Scan for the cell matching the given text and deliver its [X, Y] coordinate at center. 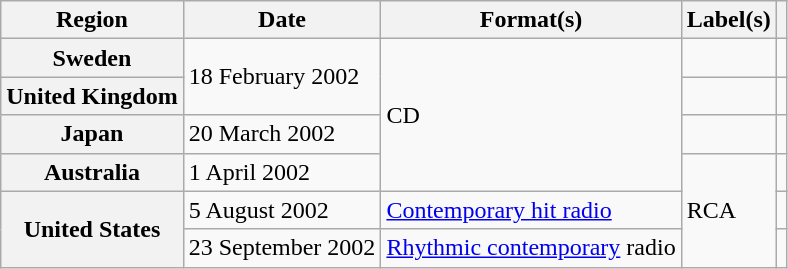
Region [92, 20]
1 April 2002 [282, 172]
Japan [92, 134]
5 August 2002 [282, 210]
23 September 2002 [282, 248]
Date [282, 20]
Australia [92, 172]
Label(s) [728, 20]
United Kingdom [92, 96]
RCA [728, 210]
18 February 2002 [282, 77]
United States [92, 229]
Rhythmic contemporary radio [531, 248]
CD [531, 115]
Contemporary hit radio [531, 210]
Format(s) [531, 20]
20 March 2002 [282, 134]
Sweden [92, 58]
